Scan for the cell matching the given text and deliver its [X, Y] coordinate at center. 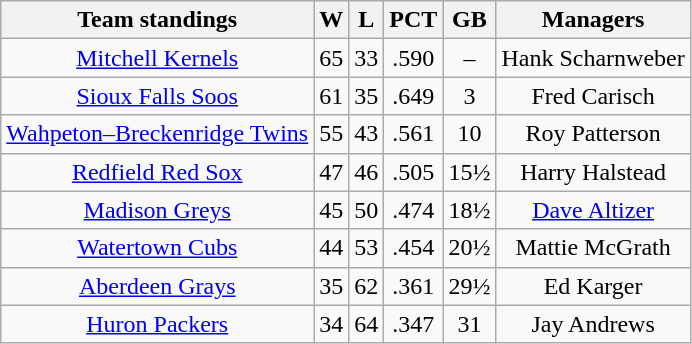
53 [366, 248]
Mattie McGrath [593, 248]
61 [332, 96]
Dave Altizer [593, 210]
Fred Carisch [593, 96]
29½ [470, 286]
Watertown Cubs [158, 248]
50 [366, 210]
Wahpeton–Breckenridge Twins [158, 134]
55 [332, 134]
.347 [414, 324]
43 [366, 134]
Aberdeen Grays [158, 286]
20½ [470, 248]
Harry Halstead [593, 172]
33 [366, 58]
Team standings [158, 20]
Redfield Red Sox [158, 172]
.649 [414, 96]
44 [332, 248]
.590 [414, 58]
10 [470, 134]
– [470, 58]
Jay Andrews [593, 324]
L [366, 20]
15½ [470, 172]
W [332, 20]
34 [332, 324]
GB [470, 20]
47 [332, 172]
.561 [414, 134]
64 [366, 324]
Huron Packers [158, 324]
Roy Patterson [593, 134]
Mitchell Kernels [158, 58]
Sioux Falls Soos [158, 96]
PCT [414, 20]
Managers [593, 20]
31 [470, 324]
65 [332, 58]
62 [366, 286]
45 [332, 210]
.505 [414, 172]
Ed Karger [593, 286]
46 [366, 172]
Hank Scharnweber [593, 58]
.454 [414, 248]
.474 [414, 210]
Madison Greys [158, 210]
3 [470, 96]
.361 [414, 286]
18½ [470, 210]
